Find where the given text appears and provide that cell's center as (x, y) coordinate. 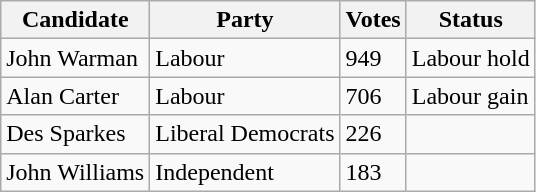
226 (373, 134)
Des Sparkes (76, 134)
Liberal Democrats (245, 134)
949 (373, 58)
John Williams (76, 172)
Independent (245, 172)
John Warman (76, 58)
Votes (373, 20)
Party (245, 20)
706 (373, 96)
Alan Carter (76, 96)
Status (470, 20)
Labour gain (470, 96)
183 (373, 172)
Labour hold (470, 58)
Candidate (76, 20)
